Extract the (x, y) coordinate from the center of the cell holding the provided text.  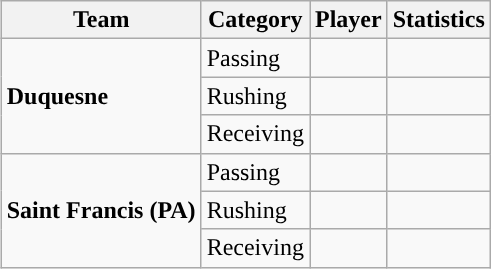
Statistics (438, 20)
Category (255, 20)
Team (101, 20)
Duquesne (101, 96)
Saint Francis (PA) (101, 210)
Player (349, 20)
